From the cell containing the given text, extract its center point as (X, Y) coordinate. 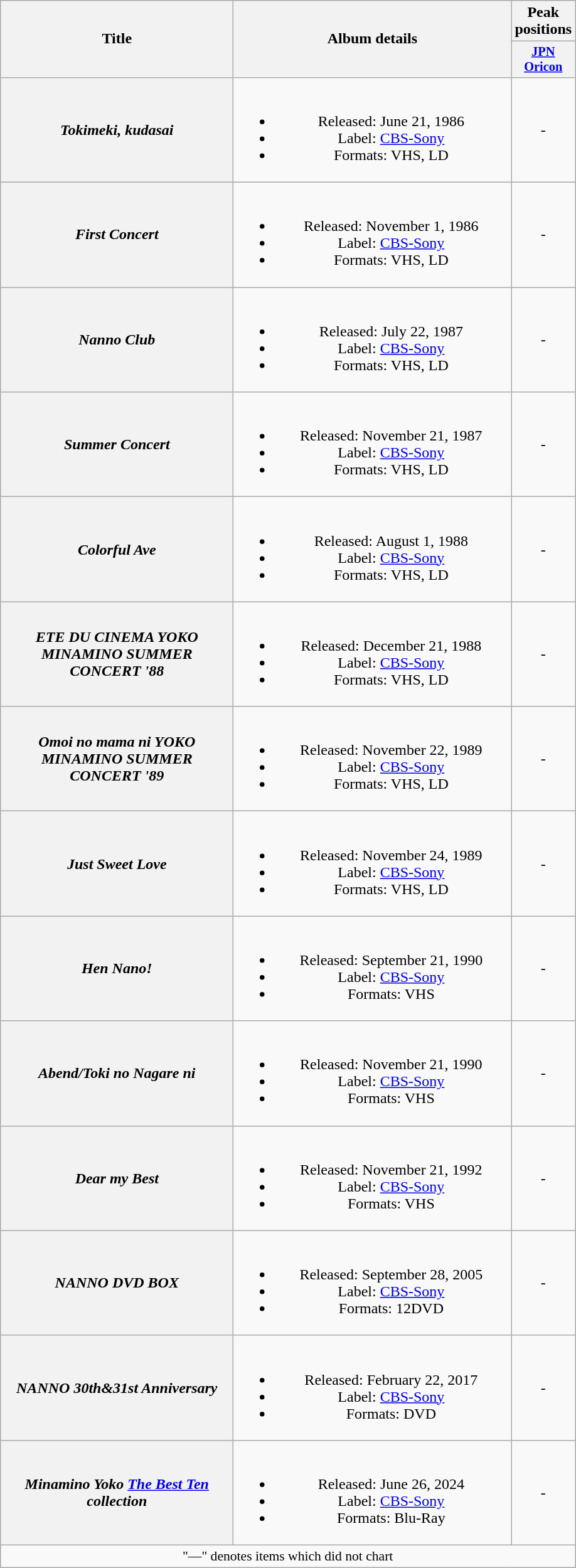
Omoi no mama ni YOKO MINAMINO SUMMER CONCERT '89 (117, 759)
Released: November 21, 1992Label: CBS-SonyFormats: VHS (373, 1178)
NANNO 30th&31st Anniversary (117, 1388)
Released: June 21, 1986Label: CBS-SonyFormats: VHS, LD (373, 129)
Title (117, 39)
Released: November 21, 1987Label: CBS-SonyFormats: VHS, LD (373, 444)
JPNOricon (543, 60)
Hen Nano! (117, 969)
Released: September 21, 1990Label: CBS-SonyFormats: VHS (373, 969)
Released: November 1, 1986Label: CBS-SonyFormats: VHS, LD (373, 235)
Colorful Ave (117, 550)
Just Sweet Love (117, 863)
Summer Concert (117, 444)
Released: June 26, 2024Label: CBS-SonyFormats: Blu-Ray (373, 1492)
First Concert (117, 235)
Tokimeki, kudasai (117, 129)
Peak positions (543, 21)
Released: November 21, 1990Label: CBS-SonyFormats: VHS (373, 1073)
Released: September 28, 2005Label: CBS-SonyFormats: 12DVD (373, 1283)
ETE DU CINEMA YOKO MINAMINO SUMMER CONCERT '88 (117, 654)
Released: November 22, 1989Label: CBS-SonyFormats: VHS, LD (373, 759)
Released: July 22, 1987Label: CBS-SonyFormats: VHS, LD (373, 340)
Released: August 1, 1988Label: CBS-SonyFormats: VHS, LD (373, 550)
Abend/Toki no Nagare ni (117, 1073)
Nanno Club (117, 340)
"—" denotes items which did not chart (288, 1556)
Released: February 22, 2017Label: CBS-SonyFormats: DVD (373, 1388)
Released: November 24, 1989Label: CBS-SonyFormats: VHS, LD (373, 863)
Album details (373, 39)
Released: December 21, 1988Label: CBS-SonyFormats: VHS, LD (373, 654)
Minamino Yoko The Best Ten collection (117, 1492)
Dear my Best (117, 1178)
NANNO DVD BOX (117, 1283)
